Scan for the cell matching the given text and deliver its [X, Y] coordinate at center. 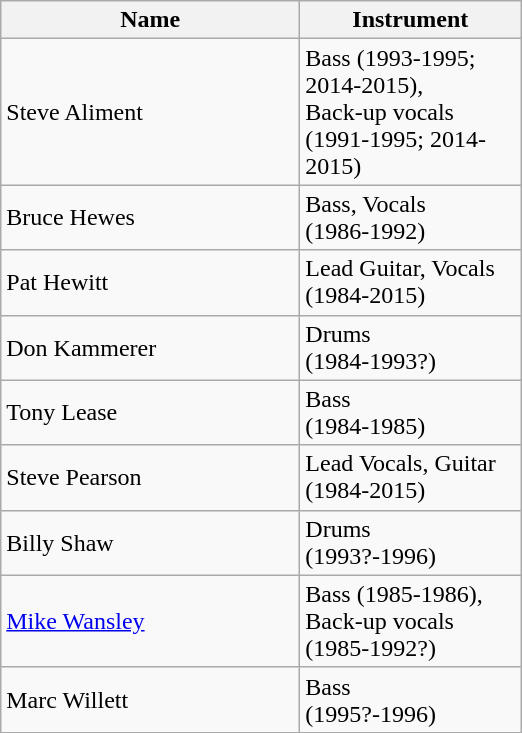
Lead Guitar, Vocals(1984-2015) [410, 282]
Drums(1993?-1996) [410, 542]
Instrument [410, 20]
Bruce Hewes [150, 218]
Lead Vocals, Guitar(1984-2015) [410, 478]
Pat Hewitt [150, 282]
Drums(1984-1993?) [410, 348]
Tony Lease [150, 412]
Bass(1984-1985) [410, 412]
Billy Shaw [150, 542]
Mike Wansley [150, 621]
Marc Willett [150, 700]
Steve Pearson [150, 478]
Don Kammerer [150, 348]
Name [150, 20]
Bass, Vocals(1986-1992) [410, 218]
Bass (1985-1986), Back-up vocals (1985-1992?) [410, 621]
Bass (1993-1995; 2014-2015),Back-up vocals (1991-1995; 2014-2015) [410, 112]
Bass(1995?-1996) [410, 700]
Steve Aliment [150, 112]
